Scan for the cell matching the given text and deliver its [x, y] coordinate at center. 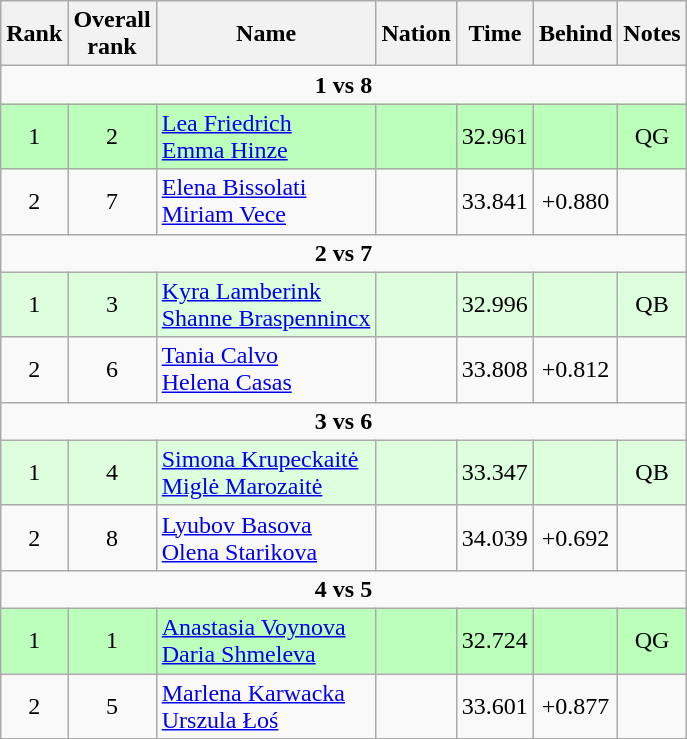
Overallrank [112, 34]
Simona KrupeckaitėMiglė Marozaitė [266, 472]
+0.880 [575, 202]
Lea FriedrichEmma Hinze [266, 136]
4 [112, 472]
34.039 [494, 538]
33.601 [494, 706]
4 vs 5 [344, 589]
Notes [652, 34]
+0.877 [575, 706]
+0.812 [575, 370]
6 [112, 370]
Anastasia VoynovaDaria Shmeleva [266, 640]
33.347 [494, 472]
Time [494, 34]
32.961 [494, 136]
+0.692 [575, 538]
32.996 [494, 304]
Lyubov BasovaOlena Starikova [266, 538]
Rank [34, 34]
33.808 [494, 370]
5 [112, 706]
Name [266, 34]
3 vs 6 [344, 421]
7 [112, 202]
Elena BissolatiMiriam Vece [266, 202]
33.841 [494, 202]
Behind [575, 34]
3 [112, 304]
Kyra LamberinkShanne Braspennincx [266, 304]
8 [112, 538]
2 vs 7 [344, 253]
Marlena KarwackaUrszula Łoś [266, 706]
Tania CalvoHelena Casas [266, 370]
Nation [416, 34]
1 vs 8 [344, 85]
32.724 [494, 640]
